Return [X, Y] of the center of cell containing provided text 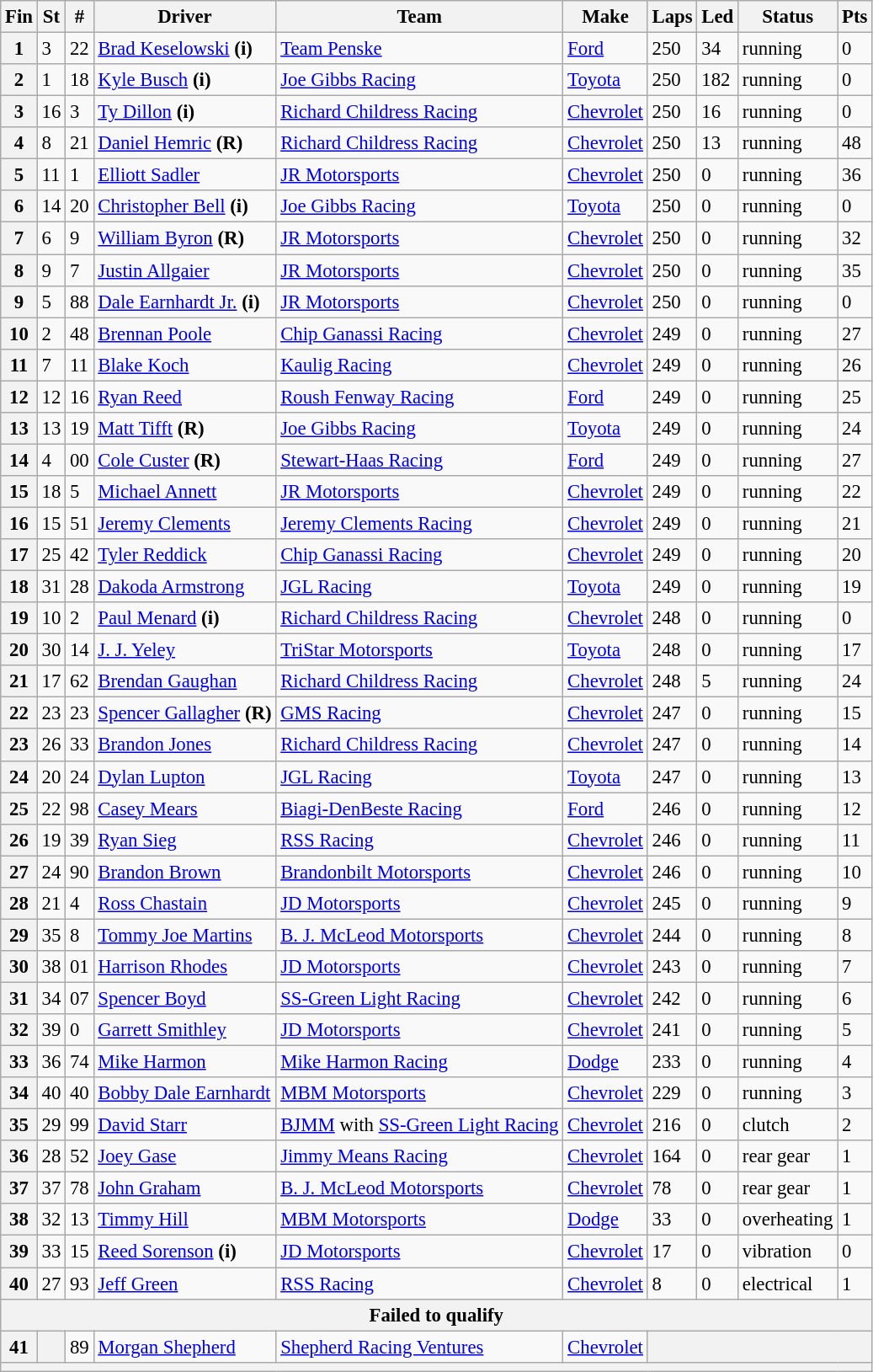
Team Penske [419, 49]
Led [717, 17]
Ryan Sieg [185, 840]
Matt Tifft (R) [185, 429]
93 [79, 1284]
Brad Keselowski (i) [185, 49]
Christopher Bell (i) [185, 206]
clutch [788, 1125]
164 [672, 1156]
Elliott Sadler [185, 175]
52 [79, 1156]
Team [419, 17]
Casey Mears [185, 809]
William Byron (R) [185, 238]
00 [79, 460]
David Starr [185, 1125]
Ty Dillon (i) [185, 112]
J. J. Yeley [185, 650]
216 [672, 1125]
Kyle Busch (i) [185, 80]
Timmy Hill [185, 1220]
TriStar Motorsports [419, 650]
Tyler Reddick [185, 555]
Brandon Brown [185, 872]
62 [79, 681]
Bobby Dale Earnhardt [185, 1093]
241 [672, 1030]
Ryan Reed [185, 397]
07 [79, 998]
41 [19, 1347]
Reed Sorenson (i) [185, 1252]
SS-Green Light Racing [419, 998]
Dakoda Armstrong [185, 587]
229 [672, 1093]
Driver [185, 17]
GMS Racing [419, 713]
Stewart-Haas Racing [419, 460]
overheating [788, 1220]
BJMM with SS-Green Light Racing [419, 1125]
Cole Custer (R) [185, 460]
74 [79, 1062]
Blake Koch [185, 365]
98 [79, 809]
242 [672, 998]
Jeremy Clements Racing [419, 523]
Shepherd Racing Ventures [419, 1347]
St [51, 17]
Status [788, 17]
89 [79, 1347]
vibration [788, 1252]
Ross Chastain [185, 904]
Pts [855, 17]
Justin Allgaier [185, 270]
182 [717, 80]
Make [605, 17]
88 [79, 302]
244 [672, 935]
Harrison Rhodes [185, 967]
Brennan Poole [185, 334]
Failed to qualify [436, 1315]
Dylan Lupton [185, 777]
Spencer Gallagher (R) [185, 713]
Jimmy Means Racing [419, 1156]
Tommy Joe Martins [185, 935]
Garrett Smithley [185, 1030]
# [79, 17]
Kaulig Racing [419, 365]
John Graham [185, 1188]
233 [672, 1062]
42 [79, 555]
90 [79, 872]
Dale Earnhardt Jr. (i) [185, 302]
Mike Harmon Racing [419, 1062]
51 [79, 523]
Mike Harmon [185, 1062]
Brandonbilt Motorsports [419, 872]
Roush Fenway Racing [419, 397]
Michael Annett [185, 492]
Morgan Shepherd [185, 1347]
Laps [672, 17]
Joey Gase [185, 1156]
Jeff Green [185, 1284]
243 [672, 967]
electrical [788, 1284]
99 [79, 1125]
245 [672, 904]
Fin [19, 17]
Biagi-DenBeste Racing [419, 809]
Brendan Gaughan [185, 681]
Spencer Boyd [185, 998]
Jeremy Clements [185, 523]
Brandon Jones [185, 745]
01 [79, 967]
Daniel Hemric (R) [185, 143]
Paul Menard (i) [185, 618]
